Determine the (x, y) coordinate at the center of the cell enclosing the given text.  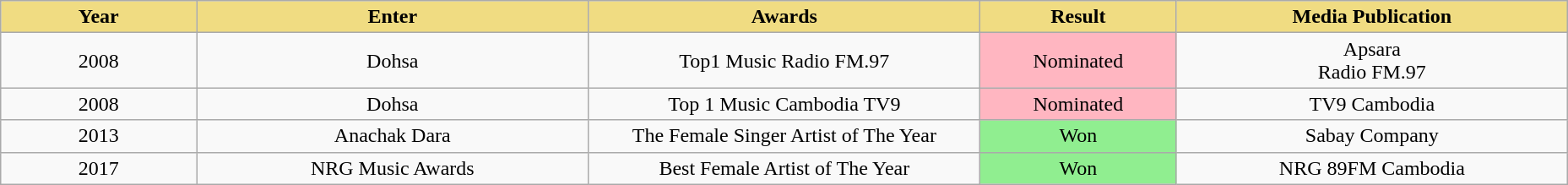
Result (1078, 17)
The Female Singer Artist of The Year (784, 136)
Anachak Dara (393, 136)
ApsaraRadio FM.97 (1372, 61)
Best Female Artist of The Year (784, 168)
Awards (784, 17)
Top1 Music Radio FM.97 (784, 61)
Sabay Company (1372, 136)
2017 (99, 168)
Media Publication (1372, 17)
Enter (393, 17)
Year (99, 17)
NRG 89FM Cambodia (1372, 168)
Top 1 Music Cambodia TV9 (784, 104)
TV9 Cambodia (1372, 104)
2013 (99, 136)
NRG Music Awards (393, 168)
